Return (X, Y) of the center of cell containing provided text 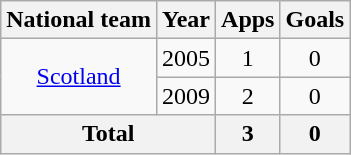
2009 (186, 96)
Year (186, 20)
3 (248, 134)
National team (79, 20)
Scotland (79, 77)
2005 (186, 58)
Apps (248, 20)
1 (248, 58)
Goals (315, 20)
Total (108, 134)
2 (248, 96)
